Determine the (X, Y) coordinate at the center of the cell enclosing the given text.  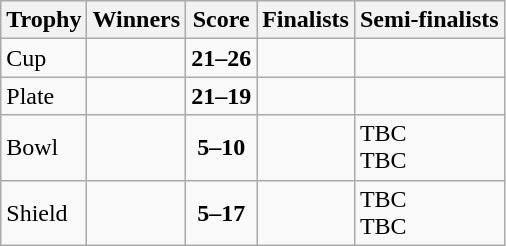
Finalists (306, 20)
Plate (44, 96)
Bowl (44, 148)
Winners (136, 20)
21–26 (222, 58)
21–19 (222, 96)
Cup (44, 58)
Score (222, 20)
5–10 (222, 148)
5–17 (222, 212)
Semi-finalists (429, 20)
Shield (44, 212)
Trophy (44, 20)
